Detect which cell encompasses the target text, then output its (X, Y) center coordinate. 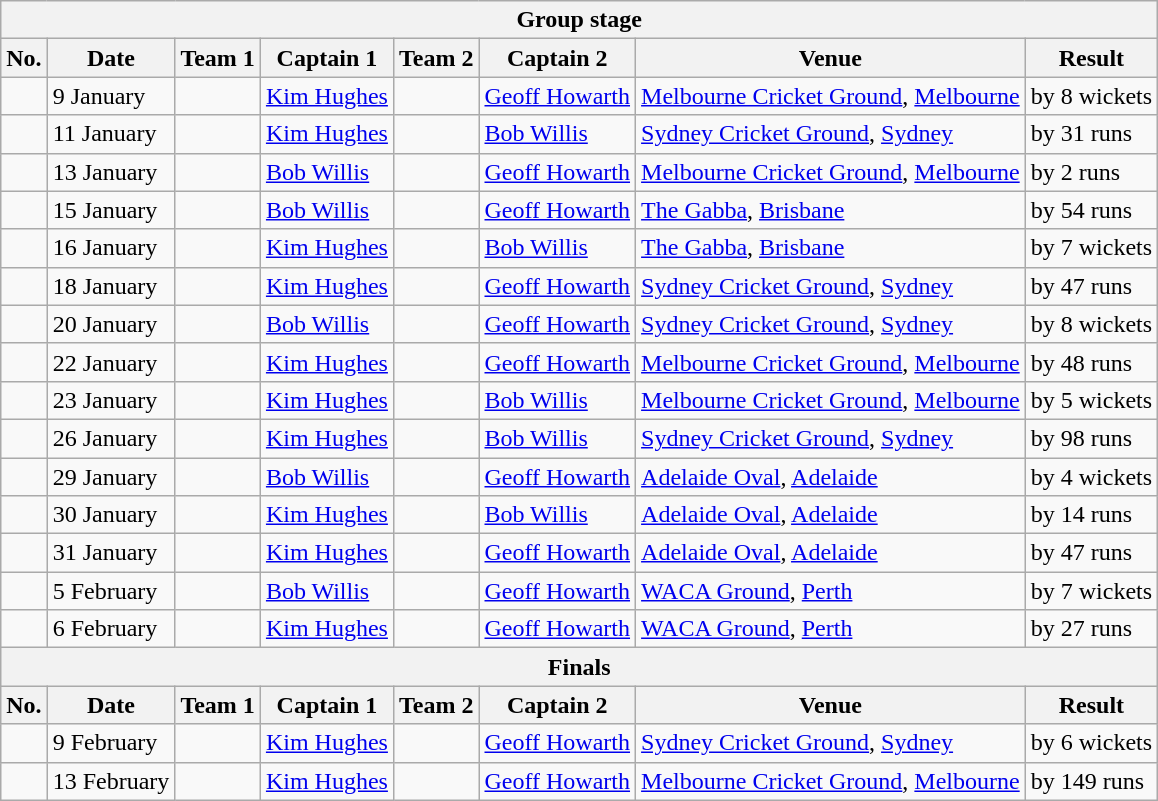
11 January (111, 134)
9 January (111, 96)
by 27 runs (1091, 629)
22 January (111, 362)
by 54 runs (1091, 210)
by 31 runs (1091, 134)
31 January (111, 553)
18 January (111, 286)
23 January (111, 400)
5 February (111, 591)
15 January (111, 210)
20 January (111, 324)
13 February (111, 781)
by 2 runs (1091, 172)
16 January (111, 248)
by 5 wickets (1091, 400)
Finals (580, 667)
by 4 wickets (1091, 477)
26 January (111, 438)
by 14 runs (1091, 515)
30 January (111, 515)
by 6 wickets (1091, 743)
by 98 runs (1091, 438)
by 149 runs (1091, 781)
6 February (111, 629)
Group stage (580, 20)
by 48 runs (1091, 362)
29 January (111, 477)
9 February (111, 743)
13 January (111, 172)
